Capture the cell that displays the provided text and extract its (X, Y) central coordinate. 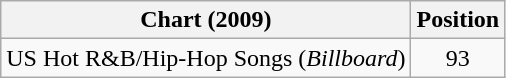
Chart (2009) (206, 20)
Position (458, 20)
93 (458, 58)
US Hot R&B/Hip-Hop Songs (Billboard) (206, 58)
